Capture the cell that displays the provided text and extract its [x, y] central coordinate. 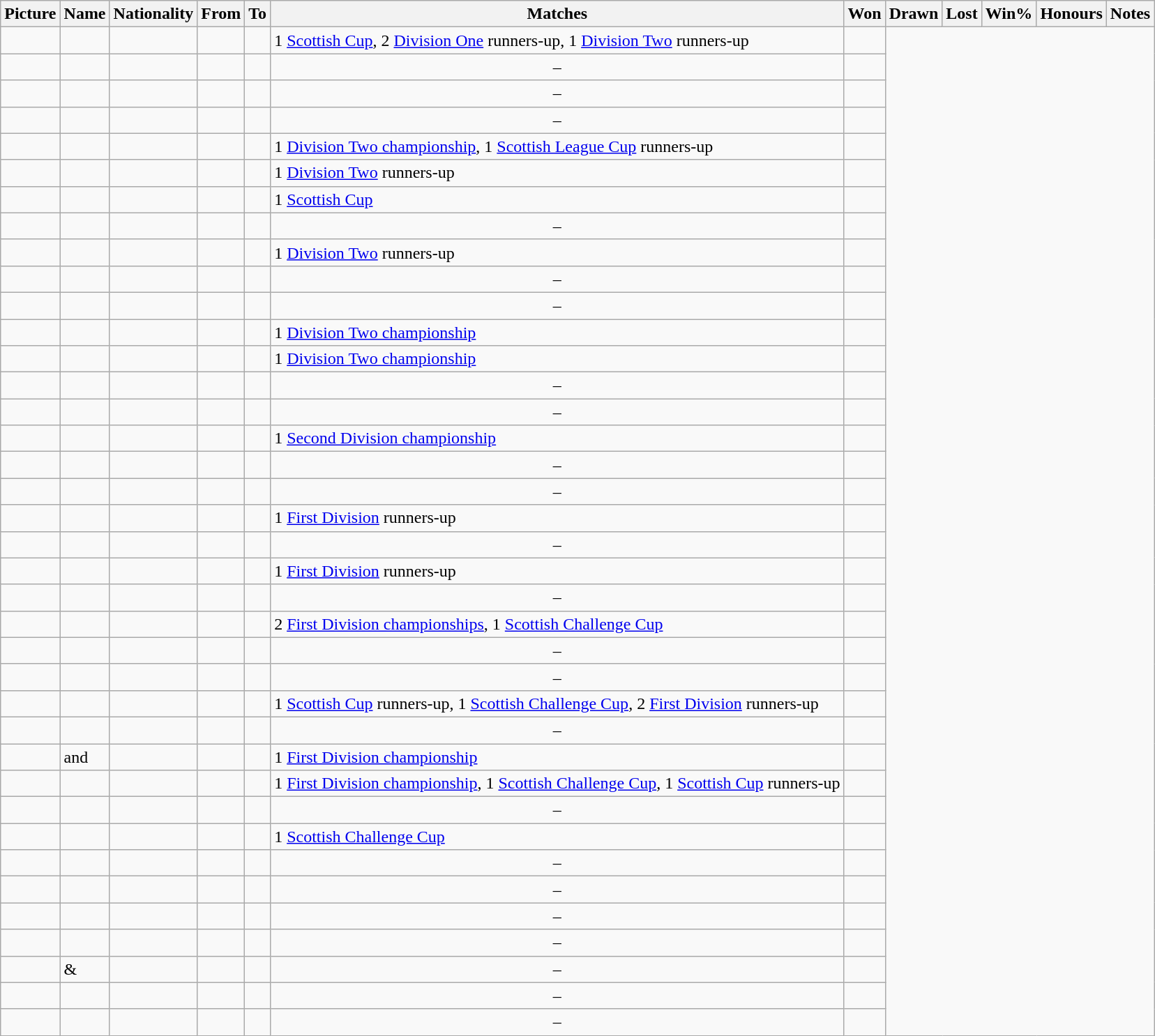
Matches [557, 14]
& [85, 969]
1 First Division championship, 1 Scottish Challenge Cup, 1 Scottish Cup runners-up [557, 784]
1 Scottish Cup runners-up, 1 Scottish Challenge Cup, 2 First Division runners-up [557, 703]
1 Second Division championship [557, 439]
1 Scottish Challenge Cup [557, 837]
Notes [1130, 14]
2 First Division championships, 1 Scottish Challenge Cup [557, 624]
From [221, 14]
1 Scottish Cup [557, 199]
1 First Division championship [557, 756]
To [258, 14]
Lost [962, 14]
1 Scottish Cup, 2 Division One runners-up, 1 Division Two runners-up [557, 40]
Win% [1009, 14]
Nationality [153, 14]
Picture [31, 14]
1 Division Two championship, 1 Scottish League Cup runners-up [557, 146]
and [85, 756]
Won [865, 14]
Honours [1071, 14]
Drawn [914, 14]
Name [85, 14]
